Scan for the cell matching the given text and deliver its (X, Y) coordinate at center. 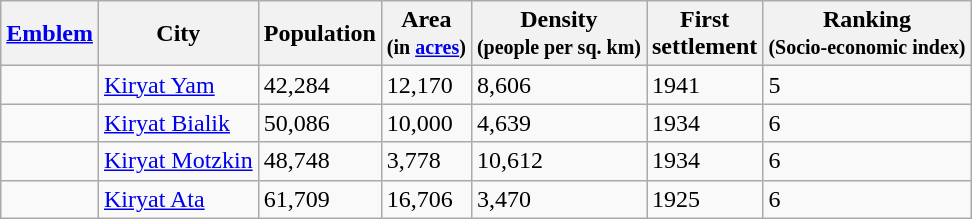
Ranking(Socio-economic index) (867, 34)
Emblem (50, 34)
Kiryat Motzkin (178, 161)
10,612 (558, 161)
Kiryat Ata (178, 199)
Kiryat Yam (178, 85)
1941 (704, 85)
16,706 (426, 199)
1925 (704, 199)
4,639 (558, 123)
Area(in acres) (426, 34)
Density(people per sq. km) (558, 34)
3,470 (558, 199)
10,000 (426, 123)
61,709 (320, 199)
Kiryat Bialik (178, 123)
8,606 (558, 85)
City (178, 34)
48,748 (320, 161)
50,086 (320, 123)
3,778 (426, 161)
5 (867, 85)
Population (320, 34)
42,284 (320, 85)
12,170 (426, 85)
Firstsettlement (704, 34)
